Determine the [x, y] coordinate at the center of the cell enclosing the given text.  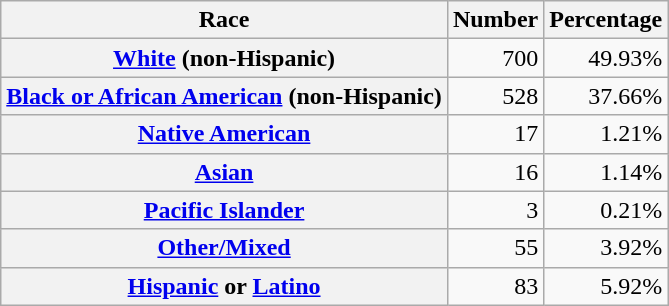
0.21% [606, 210]
1.21% [606, 134]
3 [495, 210]
3.92% [606, 248]
Black or African American (non-Hispanic) [224, 96]
16 [495, 172]
Hispanic or Latino [224, 286]
White (non-Hispanic) [224, 58]
Other/Mixed [224, 248]
528 [495, 96]
37.66% [606, 96]
Pacific Islander [224, 210]
17 [495, 134]
49.93% [606, 58]
Number [495, 20]
Asian [224, 172]
700 [495, 58]
55 [495, 248]
Native American [224, 134]
Percentage [606, 20]
Race [224, 20]
5.92% [606, 286]
1.14% [606, 172]
83 [495, 286]
